Pinpoint the cell where the given text exists, returning its [X, Y] midpoint coordinate. 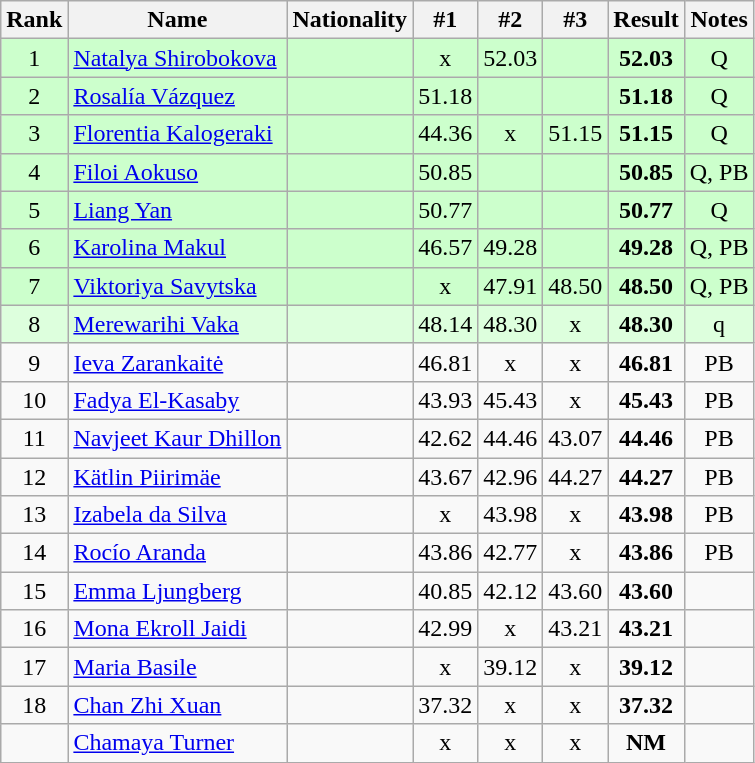
Chamaya Turner [178, 743]
Nationality [350, 20]
46.57 [446, 248]
Maria Basile [178, 667]
Ieva Zarankaitė [178, 362]
6 [34, 248]
Viktoriya Savytska [178, 286]
Izabela da Silva [178, 515]
8 [34, 324]
#1 [446, 20]
43.07 [576, 438]
48.14 [446, 324]
44.36 [446, 134]
#3 [576, 20]
Florentia Kalogeraki [178, 134]
Filoi Aokuso [178, 172]
42.62 [446, 438]
10 [34, 400]
q [719, 324]
Navjeet Kaur Dhillon [178, 438]
14 [34, 553]
Natalya Shirobokova [178, 58]
#2 [510, 20]
Result [646, 20]
11 [34, 438]
Merewarihi Vaka [178, 324]
42.96 [510, 477]
7 [34, 286]
13 [34, 515]
Fadya El-Kasaby [178, 400]
Rank [34, 20]
42.77 [510, 553]
NM [646, 743]
18 [34, 705]
47.91 [510, 286]
Rosalía Vázquez [178, 96]
Karolina Makul [178, 248]
9 [34, 362]
43.93 [446, 400]
Mona Ekroll Jaidi [178, 629]
43.67 [446, 477]
Liang Yan [178, 210]
15 [34, 591]
Chan Zhi Xuan [178, 705]
17 [34, 667]
1 [34, 58]
42.12 [510, 591]
Emma Ljungberg [178, 591]
42.99 [446, 629]
Rocío Aranda [178, 553]
2 [34, 96]
16 [34, 629]
Kätlin Piirimäe [178, 477]
40.85 [446, 591]
Name [178, 20]
3 [34, 134]
4 [34, 172]
12 [34, 477]
Notes [719, 20]
5 [34, 210]
